Search for the cell housing the specified text and yield its (x, y) center coordinate. 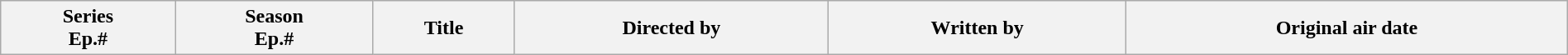
SeasonEp.# (275, 28)
Directed by (672, 28)
Original air date (1347, 28)
SeriesEp.# (88, 28)
Title (443, 28)
Written by (978, 28)
